Find where the given text appears and provide that cell's center as (x, y) coordinate. 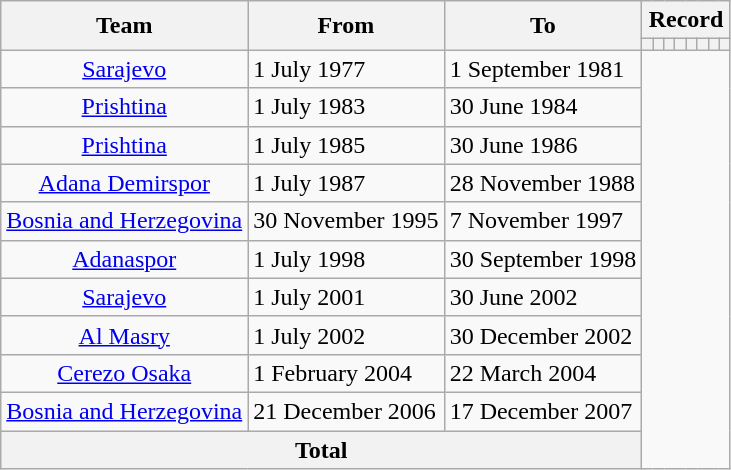
Al Masry (124, 335)
17 December 2007 (543, 411)
1 July 1985 (346, 145)
1 July 1983 (346, 107)
From (346, 26)
28 November 1988 (543, 183)
30 June 1984 (543, 107)
1 July 1977 (346, 69)
21 December 2006 (346, 411)
30 December 2002 (543, 335)
Adanaspor (124, 259)
7 November 1997 (543, 221)
30 November 1995 (346, 221)
1 February 2004 (346, 373)
30 September 1998 (543, 259)
Record (686, 20)
1 July 2002 (346, 335)
1 July 2001 (346, 297)
Team (124, 26)
22 March 2004 (543, 373)
30 June 1986 (543, 145)
Total (322, 449)
30 June 2002 (543, 297)
Cerezo Osaka (124, 373)
Adana Demirspor (124, 183)
1 September 1981 (543, 69)
To (543, 26)
1 July 1987 (346, 183)
1 July 1998 (346, 259)
